Return the (x, y) coordinate for the center point of the cell that contains the specified text.  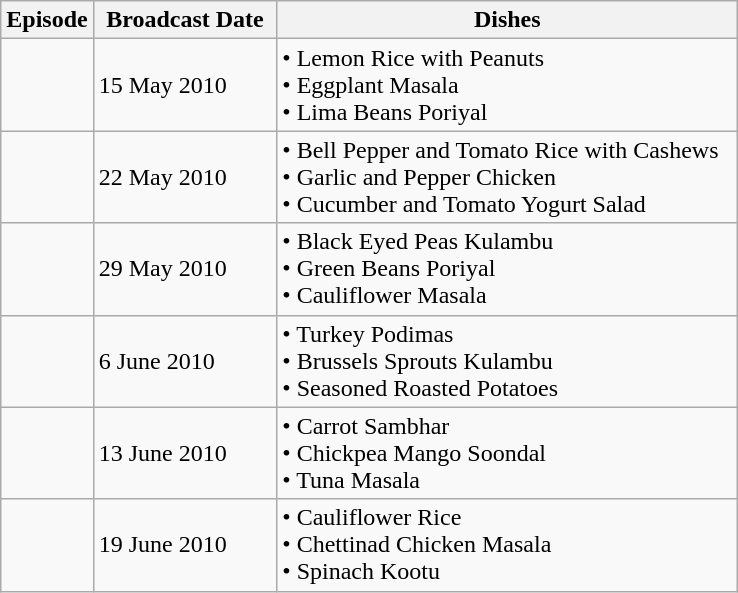
6 June 2010 (185, 361)
• Lemon Rice with Peanuts• Eggplant Masala• Lima Beans Poriyal (508, 85)
29 May 2010 (185, 269)
• Turkey Podimas• Brussels Sprouts Kulambu• Seasoned Roasted Potatoes (508, 361)
Dishes (508, 20)
Episode (47, 20)
15 May 2010 (185, 85)
• Black Eyed Peas Kulambu• Green Beans Poriyal• Cauliflower Masala (508, 269)
13 June 2010 (185, 453)
Broadcast Date (185, 20)
19 June 2010 (185, 545)
• Cauliflower Rice• Chettinad Chicken Masala• Spinach Kootu (508, 545)
22 May 2010 (185, 177)
• Carrot Sambhar• Chickpea Mango Soondal• Tuna Masala (508, 453)
• Bell Pepper and Tomato Rice with Cashews• Garlic and Pepper Chicken• Cucumber and Tomato Yogurt Salad (508, 177)
